Determine the [x, y] coordinate at the center of the cell enclosing the given text.  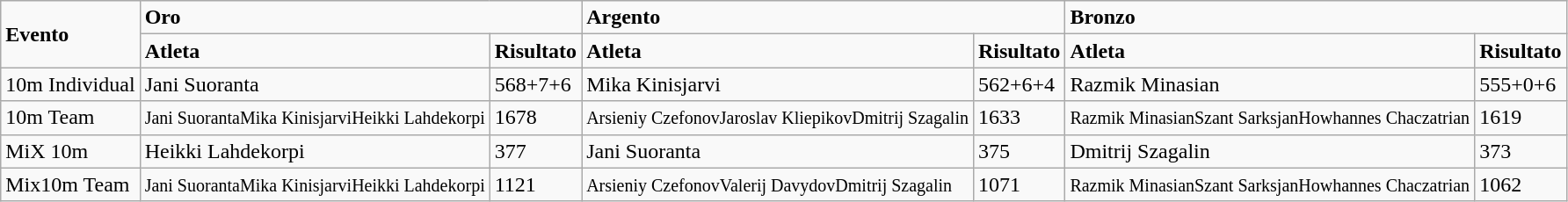
Oro [360, 18]
Dmitrij Szagalin [1270, 151]
Mix10m Team [70, 184]
MiX 10m [70, 151]
377 [535, 151]
Evento [70, 34]
568+7+6 [535, 84]
1121 [535, 184]
555+0+6 [1521, 84]
Razmik Minasian [1270, 84]
1619 [1521, 118]
Arsieniy CzefonovJaroslav KliepikovDmitrij Szagalin [778, 118]
1071 [1019, 184]
373 [1521, 151]
Arsieniy CzefonovValerij DavydovDmitrij Szagalin [778, 184]
1633 [1019, 118]
Heikki Lahdekorpi [315, 151]
1062 [1521, 184]
Mika Kinisjarvi [778, 84]
562+6+4 [1019, 84]
Bronzo [1316, 18]
10m Individual [70, 84]
Argento [824, 18]
1678 [535, 118]
10m Team [70, 118]
375 [1019, 151]
